Locate the cell with the specified text and output its [x, y] center coordinate. 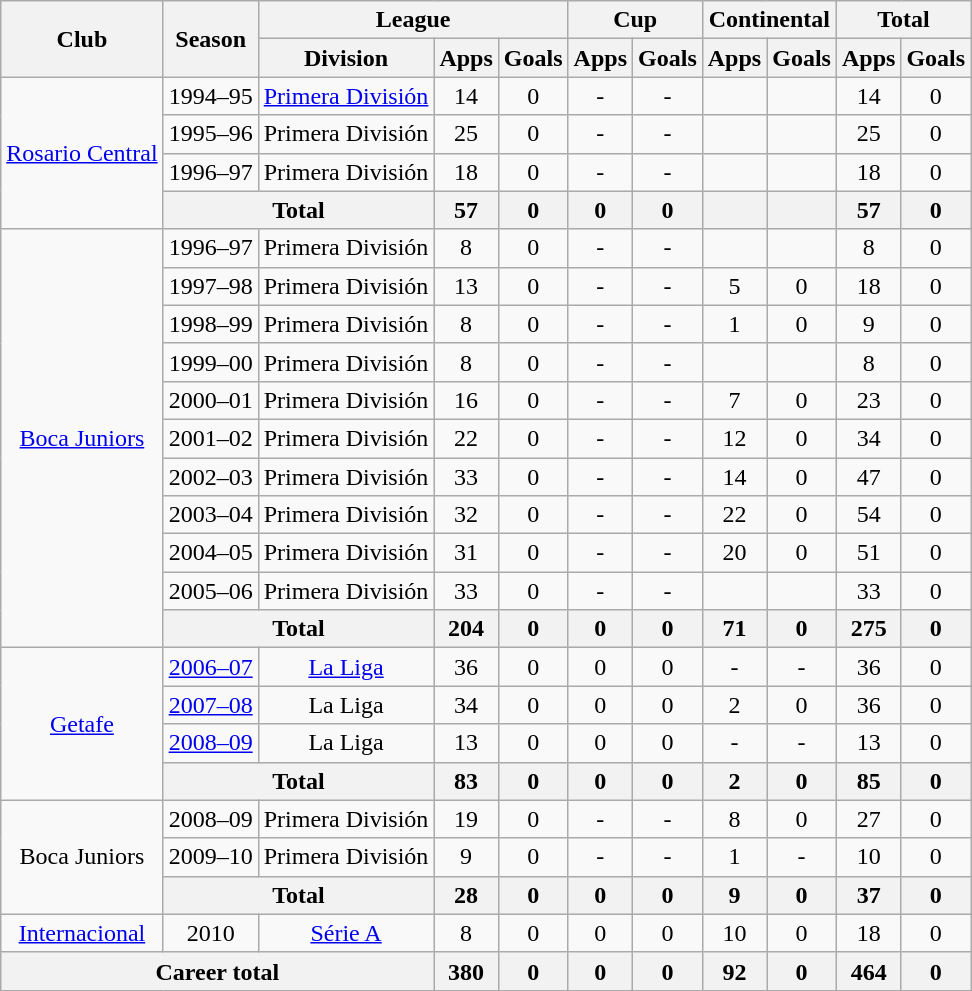
2002–03 [210, 477]
Cup [635, 20]
Getafe [82, 724]
2010 [210, 933]
League [413, 20]
37 [868, 895]
7 [734, 400]
2004–05 [210, 553]
2005–06 [210, 591]
23 [868, 400]
2009–10 [210, 857]
2001–02 [210, 438]
380 [466, 971]
31 [466, 553]
Série A [346, 933]
71 [734, 629]
204 [466, 629]
464 [868, 971]
Club [82, 39]
2006–07 [210, 667]
12 [734, 438]
85 [868, 781]
2007–08 [210, 705]
47 [868, 477]
5 [734, 286]
16 [466, 400]
275 [868, 629]
1994–95 [210, 96]
1998–99 [210, 324]
1995–96 [210, 134]
2003–04 [210, 515]
32 [466, 515]
20 [734, 553]
Rosario Central [82, 153]
19 [466, 819]
Continental [769, 20]
2000–01 [210, 400]
Career total [218, 971]
54 [868, 515]
83 [466, 781]
92 [734, 971]
Season [210, 39]
27 [868, 819]
28 [466, 895]
Division [346, 58]
Internacional [82, 933]
51 [868, 553]
1997–98 [210, 286]
1999–00 [210, 362]
